Locate the cell with the specified text and output its (X, Y) center coordinate. 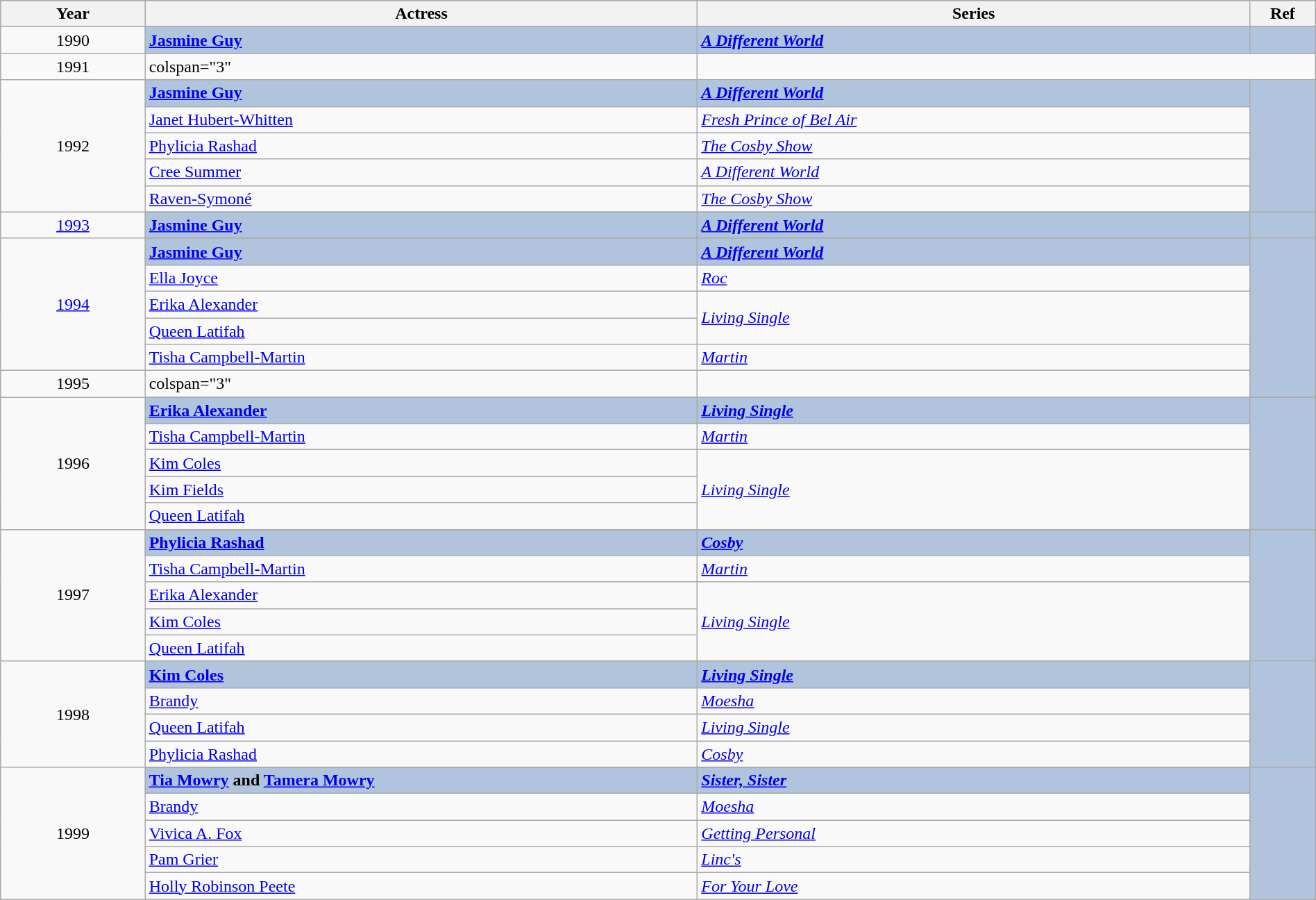
1999 (73, 833)
1998 (73, 714)
Vivica A. Fox (421, 833)
Ref (1283, 14)
Series (974, 14)
Actress (421, 14)
Pam Grier (421, 860)
Raven-Symoné (421, 199)
Cree Summer (421, 172)
1994 (73, 304)
Janet Hubert-Whitten (421, 119)
1993 (73, 225)
1992 (73, 146)
1995 (73, 384)
Linc's (974, 860)
1996 (73, 463)
1990 (73, 40)
For Your Love (974, 886)
1997 (73, 595)
Getting Personal (974, 833)
1991 (73, 67)
Ella Joyce (421, 278)
Year (73, 14)
Fresh Prince of Bel Air (974, 119)
Tia Mowry and Tamera Mowry (421, 781)
Kim Fields (421, 490)
Sister, Sister (974, 781)
Roc (974, 278)
Holly Robinson Peete (421, 886)
